Return [X, Y] of the center of cell containing provided text 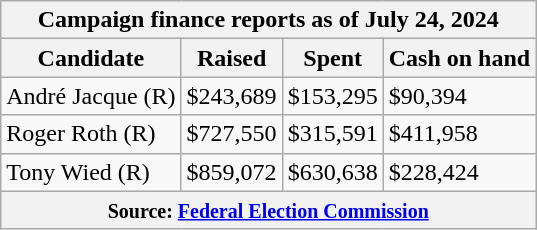
Campaign finance reports as of July 24, 2024 [268, 20]
Roger Roth (R) [91, 134]
Tony Wied (R) [91, 172]
$315,591 [332, 134]
André Jacque (R) [91, 96]
$153,295 [332, 96]
Source: Federal Election Commission [268, 210]
$411,958 [459, 134]
$90,394 [459, 96]
$228,424 [459, 172]
$859,072 [232, 172]
$727,550 [232, 134]
Cash on hand [459, 58]
Spent [332, 58]
$243,689 [232, 96]
Raised [232, 58]
Candidate [91, 58]
$630,638 [332, 172]
